Output the [X, Y] coordinate of the center of the cell containing the given text.  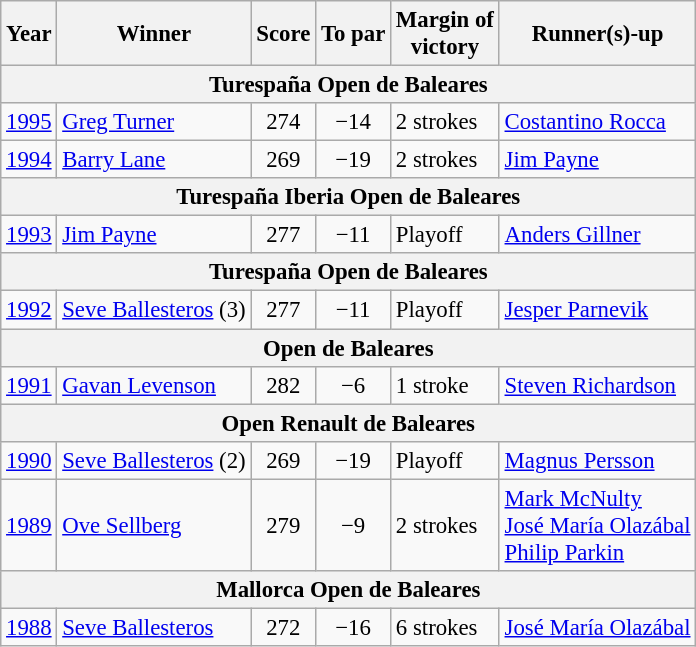
Anders Gillner [598, 235]
1994 [29, 160]
To par [354, 34]
Barry Lane [154, 160]
Greg Turner [154, 122]
−6 [354, 385]
1992 [29, 310]
Mark McNulty José María Olazábal Philip Parkin [598, 525]
Seve Ballesteros (3) [154, 310]
282 [284, 385]
274 [284, 122]
Magnus Persson [598, 460]
Open Renault de Baleares [348, 423]
Gavan Levenson [154, 385]
Winner [154, 34]
Seve Ballesteros (2) [154, 460]
Seve Ballesteros [154, 627]
Mallorca Open de Baleares [348, 590]
6 strokes [446, 627]
279 [284, 525]
Jesper Parnevik [598, 310]
1988 [29, 627]
1 stroke [446, 385]
−16 [354, 627]
1990 [29, 460]
1989 [29, 525]
−9 [354, 525]
−14 [354, 122]
Ove Sellberg [154, 525]
José María Olazábal [598, 627]
Year [29, 34]
1995 [29, 122]
1993 [29, 235]
Margin ofvictory [446, 34]
Runner(s)-up [598, 34]
272 [284, 627]
Steven Richardson [598, 385]
Costantino Rocca [598, 122]
Open de Baleares [348, 348]
1991 [29, 385]
Score [284, 34]
Turespaña Iberia Open de Baleares [348, 197]
